Pinpoint the cell where the given text exists, returning its (X, Y) midpoint coordinate. 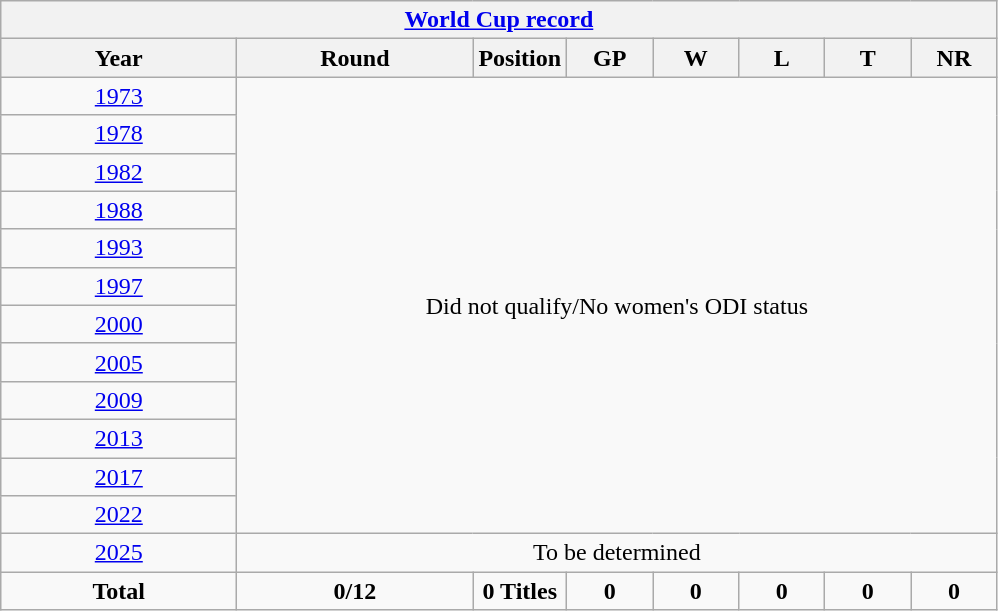
2013 (119, 438)
2000 (119, 324)
Did not qualify/No women's ODI status (617, 306)
Round (355, 58)
World Cup record (499, 20)
Position (520, 58)
To be determined (617, 553)
L (782, 58)
1993 (119, 248)
1973 (119, 96)
W (696, 58)
0 Titles (520, 591)
Year (119, 58)
T (868, 58)
1988 (119, 210)
2017 (119, 477)
1997 (119, 286)
2005 (119, 362)
2022 (119, 515)
2009 (119, 400)
NR (954, 58)
1978 (119, 134)
GP (610, 58)
1982 (119, 172)
2025 (119, 553)
Total (119, 591)
0/12 (355, 591)
